Detect which cell encompasses the target text, then output its [X, Y] center coordinate. 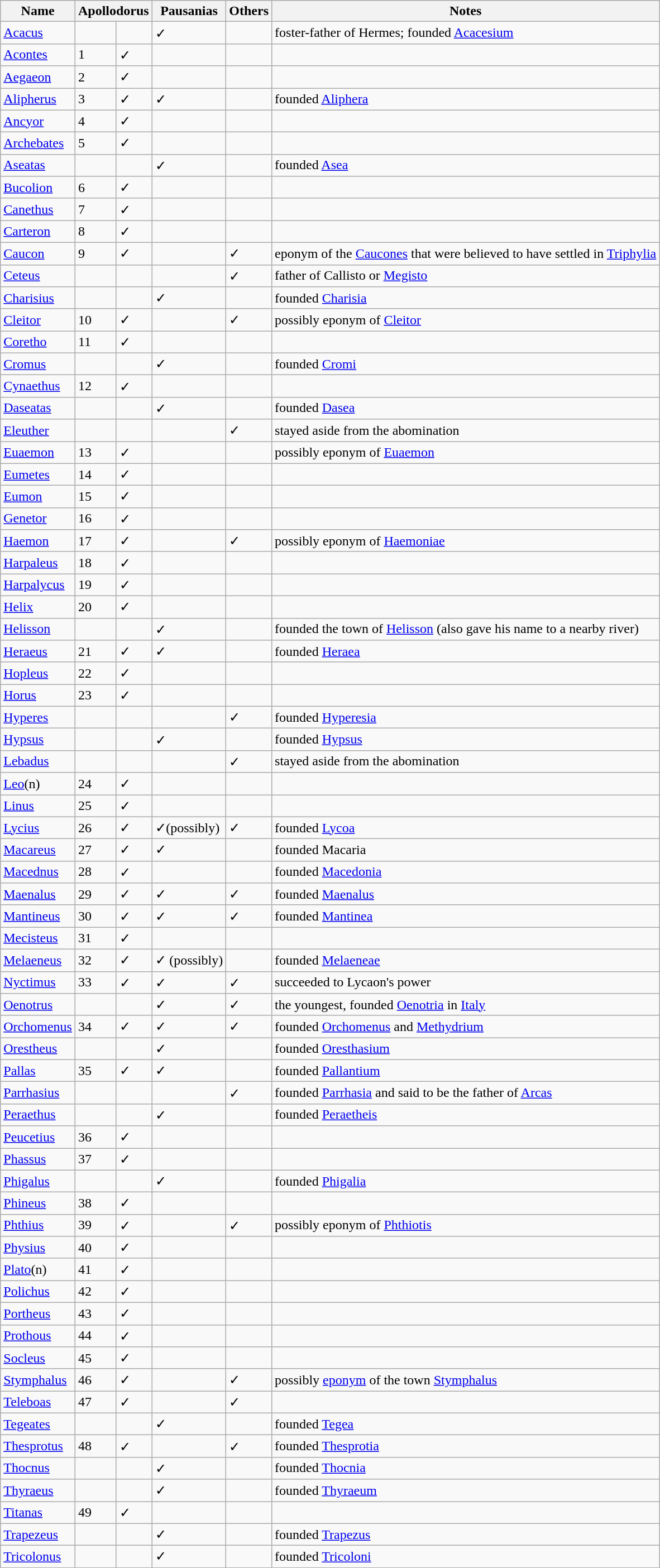
16 [95, 519]
✓ (possibly) [189, 960]
Stymphalus [38, 1380]
Mantineus [38, 916]
Daseatas [38, 408]
11 [95, 342]
founded Aliphera [466, 99]
Hypsus [38, 740]
founded Pallantium [466, 1071]
Cleitor [38, 320]
28 [95, 872]
Helisson [38, 629]
founded Parrhasia and said to be the father of Arcas [466, 1093]
34 [95, 1027]
succeeded to Lycaon's power [466, 982]
founded Asea [466, 165]
30 [95, 916]
6 [95, 188]
Leo(n) [38, 784]
Eleuther [38, 430]
17 [95, 541]
Eumon [38, 497]
Hopleus [38, 673]
Melaeneus [38, 960]
15 [95, 497]
40 [95, 1248]
founded Tegea [466, 1424]
20 [95, 607]
Helix [38, 607]
23 [95, 696]
Nyctimus [38, 982]
Tricolonus [38, 1557]
founded the town of Helisson (also gave his name to a nearby river) [466, 629]
Canethus [38, 209]
founded Hypsus [466, 740]
possibly eponym of the town Stymphalus [466, 1380]
founded Phigalia [466, 1181]
Cynaethus [38, 386]
39 [95, 1225]
founded Thyraeum [466, 1490]
19 [95, 585]
49 [95, 1513]
founded Charisia [466, 298]
Teleboas [38, 1402]
Titanas [38, 1513]
Thocnus [38, 1468]
Parrhasius [38, 1093]
Euaemon [38, 452]
Pallas [38, 1071]
43 [95, 1313]
Harpalycus [38, 585]
14 [95, 474]
Phassus [38, 1159]
41 [95, 1269]
2 [95, 77]
22 [95, 673]
Polichus [38, 1292]
Lycius [38, 828]
Bucolion [38, 188]
Pausanias [189, 11]
Harpaleus [38, 563]
Phineus [38, 1203]
26 [95, 828]
Portheus [38, 1313]
45 [95, 1358]
4 [95, 121]
Caucon [38, 253]
Aegaeon [38, 77]
Peucetius [38, 1137]
48 [95, 1446]
Prothous [38, 1336]
Oenotrus [38, 1005]
Notes [466, 11]
13 [95, 452]
possibly eponym of Phthiotis [466, 1225]
Acontes [38, 55]
33 [95, 982]
foster-father of Hermes; founded Acacesium [466, 33]
Linus [38, 806]
Ceteus [38, 276]
founded Cromi [466, 364]
possibly eponym of Euaemon [466, 452]
24 [95, 784]
founded Macedonia [466, 872]
Ancyor [38, 121]
Phthius [38, 1225]
Eumetes [38, 474]
Charisius [38, 298]
Macednus [38, 872]
father of Callisto or Megisto [466, 276]
Socleus [38, 1358]
founded Thocnia [466, 1468]
47 [95, 1402]
founded Tricoloni [466, 1557]
founded Melaeneae [466, 960]
21 [95, 651]
7 [95, 209]
possibly eponym of Cleitor [466, 320]
Mecisteus [38, 938]
31 [95, 938]
Lebadus [38, 761]
36 [95, 1137]
10 [95, 320]
Maenalus [38, 894]
37 [95, 1159]
Others [249, 11]
Archebates [38, 143]
the youngest, founded Oenotria in Italy [466, 1005]
Orchomenus [38, 1027]
Aseatas [38, 165]
27 [95, 850]
founded Trapezus [466, 1535]
46 [95, 1380]
42 [95, 1292]
founded Hyperesia [466, 717]
Genetor [38, 519]
founded Oresthasium [466, 1049]
Thyraeus [38, 1490]
founded Mantinea [466, 916]
32 [95, 960]
Cromus [38, 364]
Thesprotus [38, 1446]
Plato(n) [38, 1269]
29 [95, 894]
✓(possibly) [189, 828]
founded Macaria [466, 850]
eponym of the Caucones that were believed to have settled in Triphylia [466, 253]
Horus [38, 696]
Physius [38, 1248]
3 [95, 99]
38 [95, 1203]
Orestheus [38, 1049]
9 [95, 253]
Acacus [38, 33]
18 [95, 563]
Haemon [38, 541]
Carteron [38, 232]
Alipherus [38, 99]
12 [95, 386]
5 [95, 143]
founded Orchomenus and Methydrium [466, 1027]
25 [95, 806]
Coretho [38, 342]
44 [95, 1336]
Tegeates [38, 1424]
1 [95, 55]
Name [38, 11]
possibly eponym of Haemoniae [466, 541]
Heraeus [38, 651]
Peraethus [38, 1115]
8 [95, 232]
founded Peraetheis [466, 1115]
Phigalus [38, 1181]
founded Thesprotia [466, 1446]
Apollodorus [113, 11]
founded Maenalus [466, 894]
founded Dasea [466, 408]
35 [95, 1071]
founded Lycoa [466, 828]
founded Heraea [466, 651]
Hyperes [38, 717]
Macareus [38, 850]
Trapezeus [38, 1535]
